Determine the (X, Y) coordinate at the center of the cell enclosing the given text.  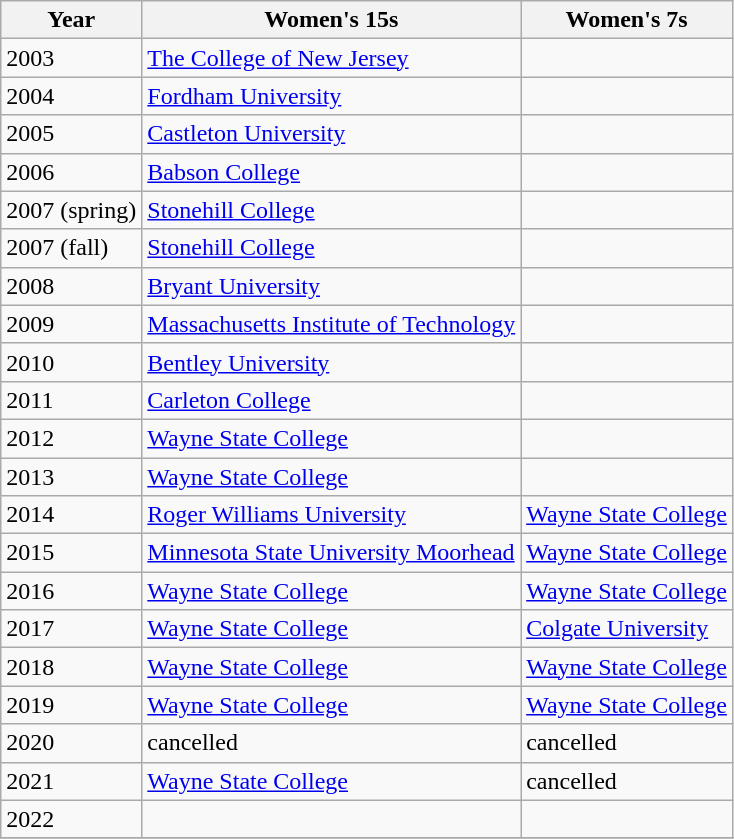
2011 (72, 400)
2016 (72, 591)
2013 (72, 477)
Babson College (332, 172)
2021 (72, 781)
2004 (72, 96)
2015 (72, 553)
2006 (72, 172)
Bentley University (332, 362)
2019 (72, 705)
2010 (72, 362)
Minnesota State University Moorhead (332, 553)
Roger Williams University (332, 515)
2022 (72, 819)
Colgate University (627, 629)
2014 (72, 515)
2003 (72, 58)
Castleton University (332, 134)
Women's 15s (332, 20)
2018 (72, 667)
The College of New Jersey (332, 58)
Year (72, 20)
Massachusetts Institute of Technology (332, 324)
2020 (72, 743)
Women's 7s (627, 20)
2005 (72, 134)
2007 (fall) (72, 248)
Bryant University (332, 286)
Fordham University (332, 96)
Carleton College (332, 400)
2012 (72, 438)
2008 (72, 286)
2017 (72, 629)
2007 (spring) (72, 210)
2009 (72, 324)
